Extract the [X, Y] coordinate from the center of the cell holding the provided text.  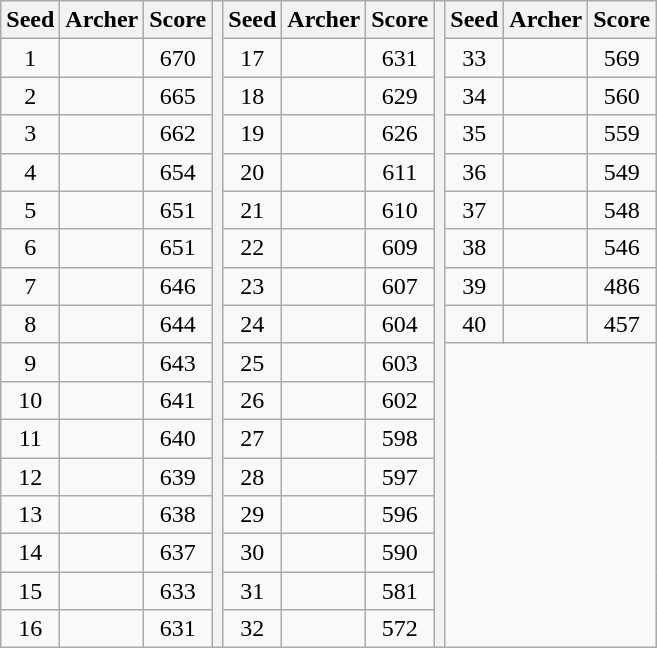
654 [178, 172]
10 [30, 400]
626 [400, 134]
597 [400, 477]
633 [178, 591]
644 [178, 324]
590 [400, 553]
34 [474, 96]
639 [178, 477]
643 [178, 362]
8 [30, 324]
15 [30, 591]
32 [252, 629]
13 [30, 515]
569 [622, 58]
12 [30, 477]
38 [474, 248]
560 [622, 96]
598 [400, 438]
596 [400, 515]
35 [474, 134]
39 [474, 286]
4 [30, 172]
546 [622, 248]
25 [252, 362]
16 [30, 629]
33 [474, 58]
17 [252, 58]
24 [252, 324]
486 [622, 286]
14 [30, 553]
27 [252, 438]
29 [252, 515]
604 [400, 324]
1 [30, 58]
559 [622, 134]
26 [252, 400]
7 [30, 286]
607 [400, 286]
37 [474, 210]
646 [178, 286]
670 [178, 58]
581 [400, 591]
3 [30, 134]
19 [252, 134]
602 [400, 400]
23 [252, 286]
18 [252, 96]
629 [400, 96]
457 [622, 324]
640 [178, 438]
40 [474, 324]
2 [30, 96]
6 [30, 248]
22 [252, 248]
572 [400, 629]
611 [400, 172]
603 [400, 362]
11 [30, 438]
9 [30, 362]
662 [178, 134]
610 [400, 210]
30 [252, 553]
36 [474, 172]
5 [30, 210]
31 [252, 591]
20 [252, 172]
609 [400, 248]
637 [178, 553]
548 [622, 210]
641 [178, 400]
28 [252, 477]
638 [178, 515]
665 [178, 96]
21 [252, 210]
549 [622, 172]
